Return [X, Y] of the center of cell containing provided text 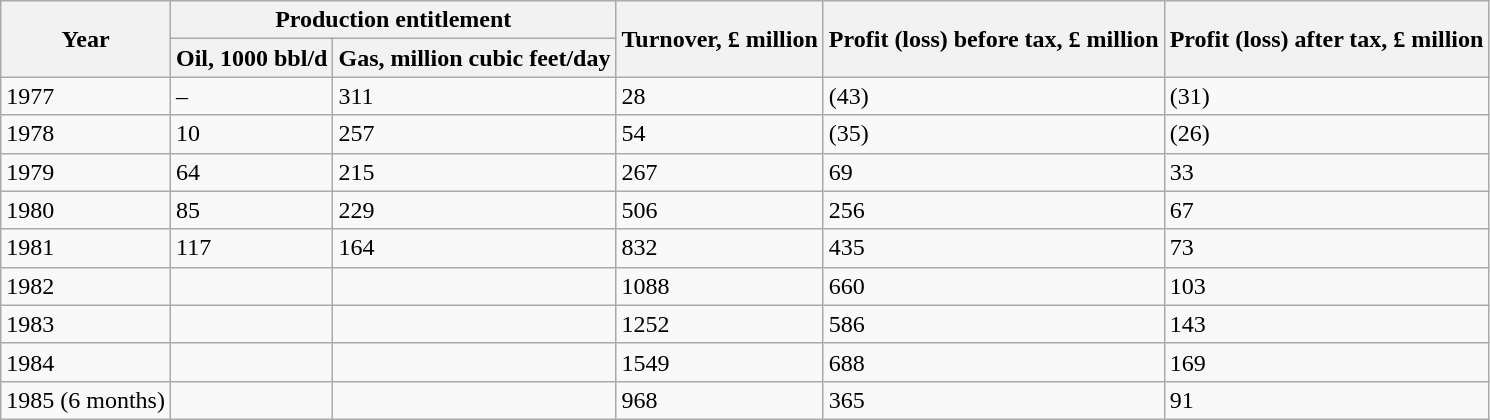
1549 [720, 362]
267 [720, 172]
Profit (loss) before tax, £ million [994, 39]
215 [474, 172]
506 [720, 210]
1088 [720, 286]
(26) [1326, 134]
229 [474, 210]
Production entitlement [393, 20]
1984 [86, 362]
1983 [86, 324]
Year [86, 39]
164 [474, 248]
69 [994, 172]
103 [1326, 286]
968 [720, 400]
Turnover, £ million [720, 39]
33 [1326, 172]
1982 [86, 286]
660 [994, 286]
Oil, 1000 bbl/d [251, 58]
Gas, million cubic feet/day [474, 58]
28 [720, 96]
(35) [994, 134]
91 [1326, 400]
257 [474, 134]
(43) [994, 96]
1252 [720, 324]
85 [251, 210]
1977 [86, 96]
64 [251, 172]
117 [251, 248]
586 [994, 324]
832 [720, 248]
Profit (loss) after tax, £ million [1326, 39]
1979 [86, 172]
1978 [86, 134]
688 [994, 362]
1981 [86, 248]
435 [994, 248]
1985 (6 months) [86, 400]
311 [474, 96]
256 [994, 210]
143 [1326, 324]
169 [1326, 362]
(31) [1326, 96]
1980 [86, 210]
10 [251, 134]
365 [994, 400]
67 [1326, 210]
– [251, 96]
73 [1326, 248]
54 [720, 134]
